Return (x, y) of the center of cell containing provided text 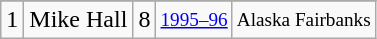
8 (144, 20)
1995–96 (194, 20)
Alaska Fairbanks (304, 20)
1 (12, 20)
Mike Hall (78, 20)
